Identify which cell holds the provided text, then report its (x, y) central coordinate. 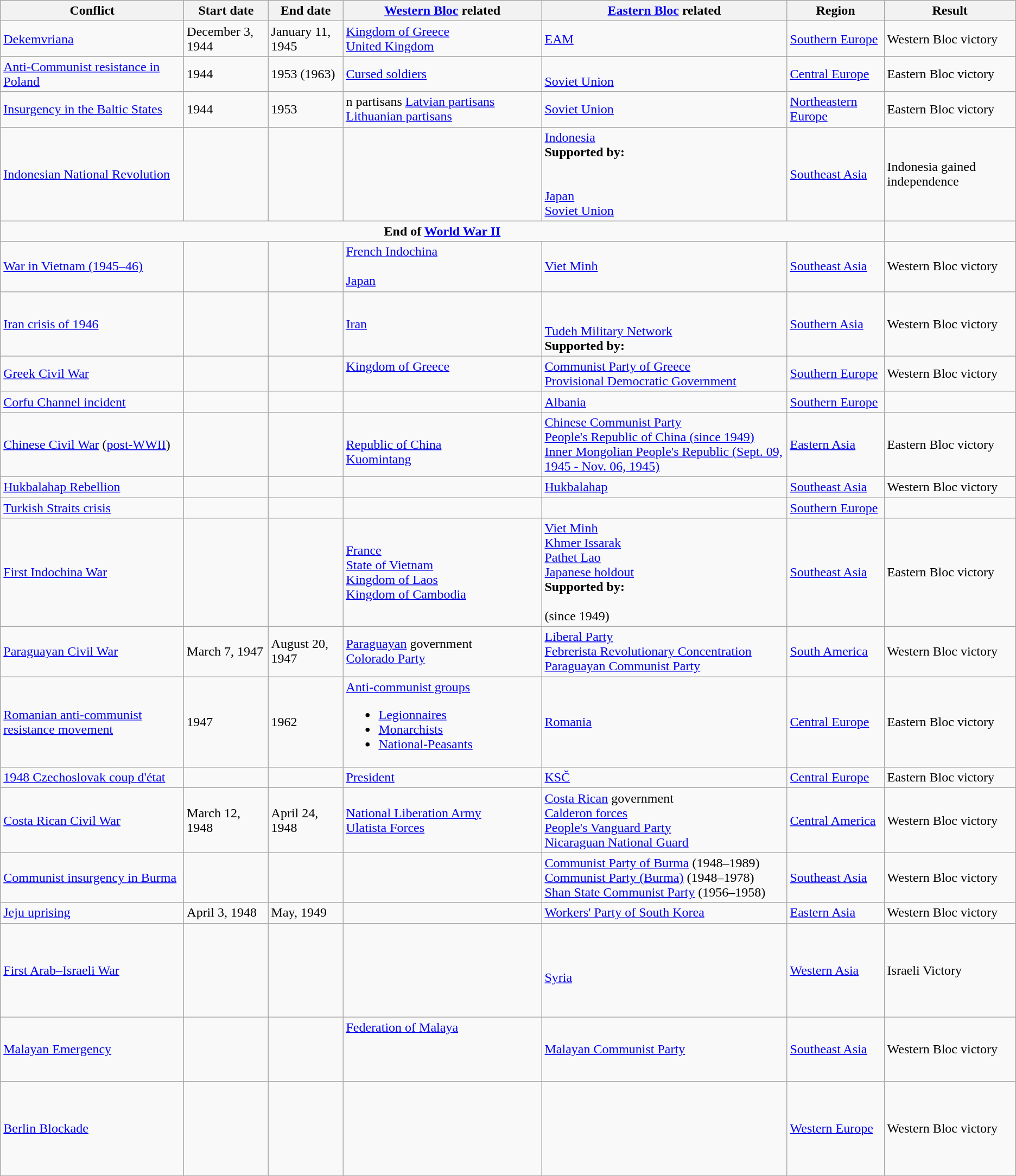
Region (836, 11)
France State of Vietnam Kingdom of Laos Kingdom of Cambodia (442, 573)
January 11, 1945 (306, 39)
March 7, 1947 (226, 652)
Greek Civil War (92, 373)
Central America (836, 821)
EAM (664, 39)
Republic of China Kuomintang (442, 444)
March 12, 1948 (226, 821)
Anti-Communist resistance in Poland (92, 74)
Workers' Party of South Korea (664, 913)
Start date (226, 11)
1953 (306, 110)
Paraguayan Civil War (92, 652)
Indonesia gained independence (950, 174)
French Indochina Japan (442, 266)
Iran crisis of 1946 (92, 323)
Jeju uprising (92, 913)
Turkish Straits crisis (92, 507)
Result (950, 11)
Anti-communist groups Legionnaires Monarchists National-Peasants (442, 722)
National Liberation Army Ulatista Forces (442, 821)
Communist insurgency in Burma (92, 878)
Viet Minh Khmer Issarak Pathet Lao Japanese holdoutSupported by: (since 1949) (664, 573)
Western Bloc related (442, 11)
Tudeh Military NetworkSupported by: (664, 323)
Viet Minh (664, 266)
Chinese Civil War (post-WWII) (92, 444)
Kingdom of Greece (442, 373)
August 20, 1947 (306, 652)
1948 Czechoslovak coup d'état (92, 778)
End of World War II (442, 231)
1947 (226, 722)
April 24, 1948 (306, 821)
Chinese Communist Party People's Republic of China (since 1949) Inner Mongolian People's Republic (Sept. 09, 1945 - Nov. 06, 1945) (664, 444)
December 3, 1944 (226, 39)
Cursed soldiers (442, 74)
Insurgency in the Baltic States (92, 110)
1962 (306, 722)
Paraguayan government Colorado Party (442, 652)
KSČ (664, 778)
1953 (1963) (306, 74)
Liberal Party Febrerista Revolutionary Concentration Paraguayan Communist Party (664, 652)
Albania (664, 402)
South America (836, 652)
May, 1949 (306, 913)
Indonesian National Revolution (92, 174)
IndonesiaSupported by: Japan Soviet Union (664, 174)
Iran (442, 323)
Federation of Malaya (442, 1050)
Costa Rican government Calderon forces People's Vanguard Party Nicaraguan National Guard (664, 821)
End date (306, 11)
First Indochina War (92, 573)
President (442, 778)
War in Vietnam (1945–46) (92, 266)
Corfu Channel incident (92, 402)
Romania (664, 722)
Hukbalahap (664, 487)
Israeli Victory (950, 970)
Berlin Blockade (92, 1129)
April 3, 1948 (226, 913)
Kingdom of Greece United Kingdom (442, 39)
Western Asia (836, 970)
Costa Rican Civil War (92, 821)
Southern Asia (836, 323)
First Arab–Israeli War (92, 970)
Conflict (92, 11)
Syria (664, 970)
Malayan Communist Party (664, 1050)
Communist Party of Greece Provisional Democratic Government (664, 373)
Communist Party of Burma (1948–1989) Communist Party (Burma) (1948–1978)Shan State Communist Party (1956–1958) (664, 878)
Romanian anti-communist resistance movement (92, 722)
Dekemvriana (92, 39)
Northeastern Europe (836, 110)
Malayan Emergency (92, 1050)
Eastern Bloc related (664, 11)
Hukbalahap Rebellion (92, 487)
Western Europe (836, 1129)
n partisans Latvian partisans Lithuanian partisans (442, 110)
